Output the [X, Y] coordinate of the center of the cell containing the given text.  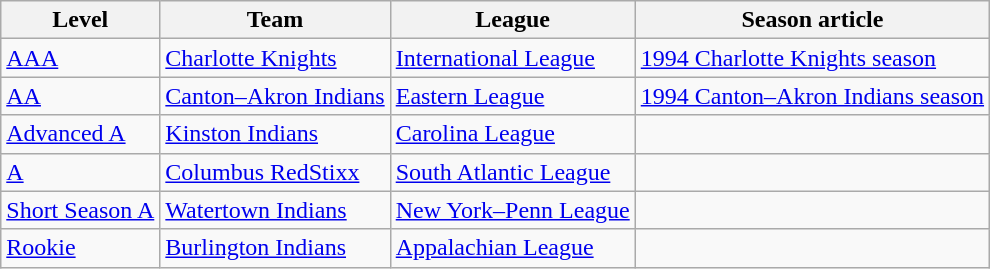
Burlington Indians [275, 248]
1994 Charlotte Knights season [812, 58]
New York–Penn League [512, 210]
A [80, 172]
1994 Canton–Akron Indians season [812, 96]
Appalachian League [512, 248]
Short Season A [80, 210]
International League [512, 58]
AA [80, 96]
Kinston Indians [275, 134]
Eastern League [512, 96]
Rookie [80, 248]
Watertown Indians [275, 210]
Carolina League [512, 134]
Canton–Akron Indians [275, 96]
AAA [80, 58]
League [512, 20]
Charlotte Knights [275, 58]
Columbus RedStixx [275, 172]
South Atlantic League [512, 172]
Level [80, 20]
Advanced A [80, 134]
Season article [812, 20]
Team [275, 20]
